Scan for the cell matching the given text and deliver its (x, y) coordinate at center. 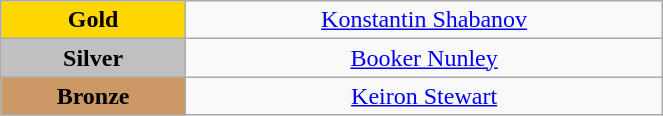
Booker Nunley (424, 58)
Gold (94, 20)
Keiron Stewart (424, 96)
Konstantin Shabanov (424, 20)
Silver (94, 58)
Bronze (94, 96)
